Locate the cell with the specified text and output its [X, Y] center coordinate. 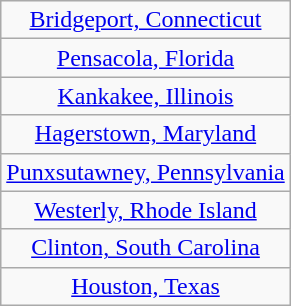
Kankakee, Illinois [146, 96]
Houston, Texas [146, 286]
Westerly, Rhode Island [146, 210]
Bridgeport, Connecticut [146, 20]
Punxsutawney, Pennsylvania [146, 172]
Pensacola, Florida [146, 58]
Hagerstown, Maryland [146, 134]
Clinton, South Carolina [146, 248]
